Determine the (X, Y) coordinate at the center of the cell enclosing the given text.  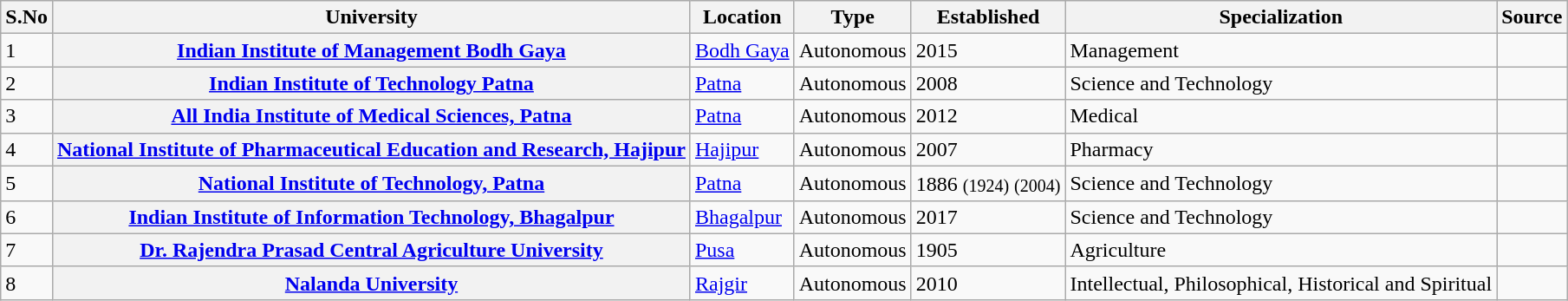
University (371, 17)
5 (27, 183)
Medical (1281, 116)
Dr. Rajendra Prasad Central Agriculture University (371, 250)
1886 (1924) (2004) (988, 183)
Location (742, 17)
6 (27, 217)
2012 (988, 116)
National Institute of Pharmaceutical Education and Research, Hajipur (371, 149)
All India Institute of Medical Sciences, Patna (371, 116)
2015 (988, 50)
Bhagalpur (742, 217)
Pusa (742, 250)
Indian Institute of Management Bodh Gaya (371, 50)
Management (1281, 50)
2007 (988, 149)
Intellectual, Philosophical, Historical and Spiritual (1281, 283)
Established (988, 17)
Rajgir (742, 283)
Nalanda University (371, 283)
Hajipur (742, 149)
Indian Institute of Technology Patna (371, 83)
Specialization (1281, 17)
2017 (988, 217)
4 (27, 149)
Bodh Gaya (742, 50)
2008 (988, 83)
Agriculture (1281, 250)
Indian Institute of Information Technology, Bhagalpur (371, 217)
8 (27, 283)
Source (1532, 17)
S.No (27, 17)
2 (27, 83)
National Institute of Technology, Patna (371, 183)
7 (27, 250)
1905 (988, 250)
3 (27, 116)
1 (27, 50)
2010 (988, 283)
Type (853, 17)
Pharmacy (1281, 149)
